Determine the (x, y) coordinate at the center of the cell enclosing the given text.  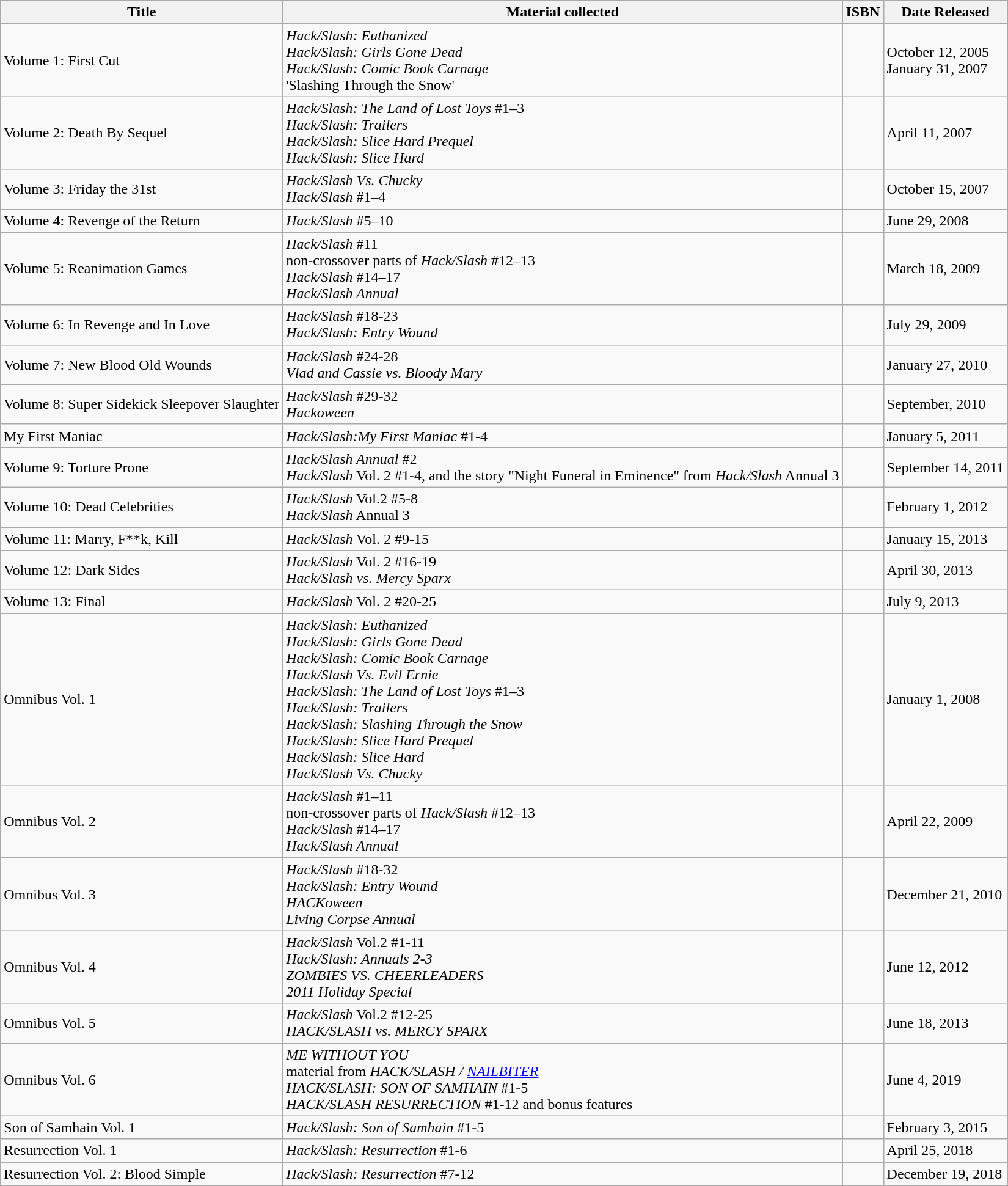
Hack/Slash #29-32 Hackoween (563, 404)
Volume 1: First Cut (142, 60)
Hack/Slash Vol. 2 #20-25 (563, 602)
Omnibus Vol. 6 (142, 1079)
February 3, 2015 (946, 1127)
June 4, 2019 (946, 1079)
ME WITHOUT YOU material from HACK/SLASH / NAILBITER HACK/SLASH: SON OF SAMHAIN #1-5 HACK/SLASH RESURRECTION #1-12 and bonus features (563, 1079)
January 15, 2013 (946, 538)
April 25, 2018 (946, 1151)
Hack/Slash Annual #2 Hack/Slash Vol. 2 #1-4, and the story "Night Funeral in Eminence" from Hack/Slash Annual 3 (563, 467)
Hack/Slash Vol.2 #5-8 Hack/Slash Annual 3 (563, 507)
Volume 7: New Blood Old Wounds (142, 364)
January 5, 2011 (946, 436)
September 14, 2011 (946, 467)
Title (142, 12)
Volume 5: Reanimation Games (142, 269)
Volume 6: In Revenge and In Love (142, 325)
Resurrection Vol. 1 (142, 1151)
July 29, 2009 (946, 325)
Hack/Slash Vol.2 #12-25 HACK/SLASH vs. MERCY SPARX (563, 1023)
Hack/Slash: The Land of Lost Toys #1–3 Hack/Slash: Trailers Hack/Slash: Slice Hard Prequel Hack/Slash: Slice Hard (563, 133)
Hack/Slash:My First Maniac #1-4 (563, 436)
Hack/Slash Vol. 2 #16-19 Hack/Slash vs. Mercy Sparx (563, 571)
October 12, 2005 January 31, 2007 (946, 60)
March 18, 2009 (946, 269)
My First Maniac (142, 436)
December 21, 2010 (946, 895)
Volume 3: Friday the 31st (142, 189)
Hack/Slash #18-23 Hack/Slash: Entry Wound (563, 325)
Hack/Slash Vol. 2 #9-15 (563, 538)
January 27, 2010 (946, 364)
Date Released (946, 12)
Hack/Slash #18-32 Hack/Slash: Entry Wound HACKoween Living Corpse Annual (563, 895)
Volume 9: Torture Prone (142, 467)
Hack/Slash: Son of Samhain #1-5 (563, 1127)
June 12, 2012 (946, 967)
October 15, 2007 (946, 189)
June 18, 2013 (946, 1023)
July 9, 2013 (946, 602)
Hack/Slash: Resurrection #1-6 (563, 1151)
Hack/Slash #24-28 Vlad and Cassie vs. Bloody Mary (563, 364)
Resurrection Vol. 2: Blood Simple (142, 1174)
Volume 13: Final (142, 602)
Omnibus Vol. 2 (142, 821)
April 11, 2007 (946, 133)
Hack/Slash #5–10 (563, 221)
February 1, 2012 (946, 507)
Hack/Slash #11 non-crossover parts of Hack/Slash #12–13 Hack/Slash #14–17 Hack/Slash Annual (563, 269)
Omnibus Vol. 4 (142, 967)
Volume 2: Death By Sequel (142, 133)
December 19, 2018 (946, 1174)
Hack/Slash Vs. Chucky Hack/Slash #1–4 (563, 189)
Volume 4: Revenge of the Return (142, 221)
Volume 11: Marry, F**k, Kill (142, 538)
January 1, 2008 (946, 699)
Volume 10: Dead Celebrities (142, 507)
September, 2010 (946, 404)
Hack/Slash Vol.2 #1-11 Hack/Slash: Annuals 2-3 ZOMBIES VS. CHEERLEADERS 2011 Holiday Special (563, 967)
Volume 12: Dark Sides (142, 571)
Omnibus Vol. 1 (142, 699)
Volume 8: Super Sidekick Sleepover Slaughter (142, 404)
April 22, 2009 (946, 821)
Hack/Slash: Resurrection #7-12 (563, 1174)
ISBN (863, 12)
Omnibus Vol. 5 (142, 1023)
Hack/Slash: Euthanized Hack/Slash: Girls Gone Dead Hack/Slash: Comic Book Carnage 'Slashing Through the Snow' (563, 60)
Omnibus Vol. 3 (142, 895)
Material collected (563, 12)
June 29, 2008 (946, 221)
Hack/Slash #1–11 non-crossover parts of Hack/Slash #12–13 Hack/Slash #14–17 Hack/Slash Annual (563, 821)
April 30, 2013 (946, 571)
Son of Samhain Vol. 1 (142, 1127)
